Determine the [X, Y] coordinate at the center of the cell enclosing the given text.  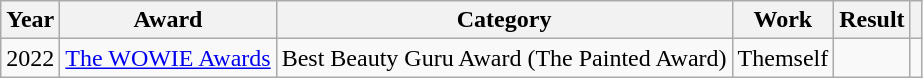
Result [872, 20]
Category [504, 20]
Year [30, 20]
Best Beauty Guru Award (The Painted Award) [504, 58]
Themself [783, 58]
Work [783, 20]
Award [168, 20]
2022 [30, 58]
The WOWIE Awards [168, 58]
